Scan for the cell matching the given text and deliver its [x, y] coordinate at center. 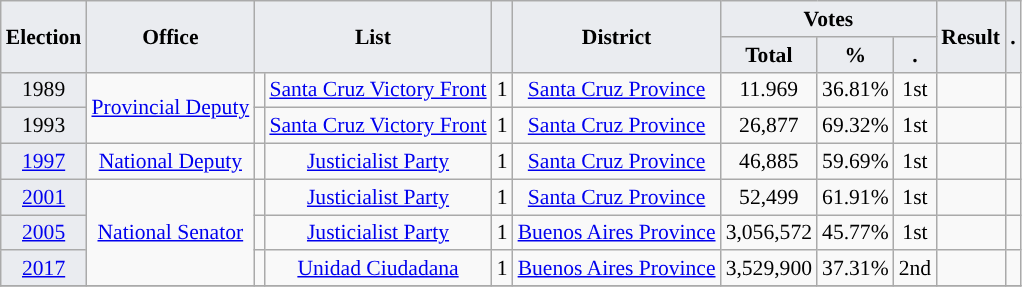
69.32% [856, 126]
Unidad Ciudadana [378, 269]
52,499 [769, 197]
1997 [44, 162]
% [856, 55]
2nd [916, 269]
3,056,572 [769, 233]
Provincial Deputy [170, 108]
11.969 [769, 90]
2017 [44, 269]
2005 [44, 233]
National Deputy [170, 162]
3,529,900 [769, 269]
Votes [829, 19]
Result [970, 36]
2001 [44, 197]
List [372, 36]
Office [170, 36]
45.77% [856, 233]
46,885 [769, 162]
59.69% [856, 162]
61.91% [856, 197]
District [617, 36]
1989 [44, 90]
1993 [44, 126]
Total [769, 55]
37.31% [856, 269]
Election [44, 36]
36.81% [856, 90]
26,877 [769, 126]
National Senator [170, 232]
